Locate the cell with the specified text and output its (x, y) center coordinate. 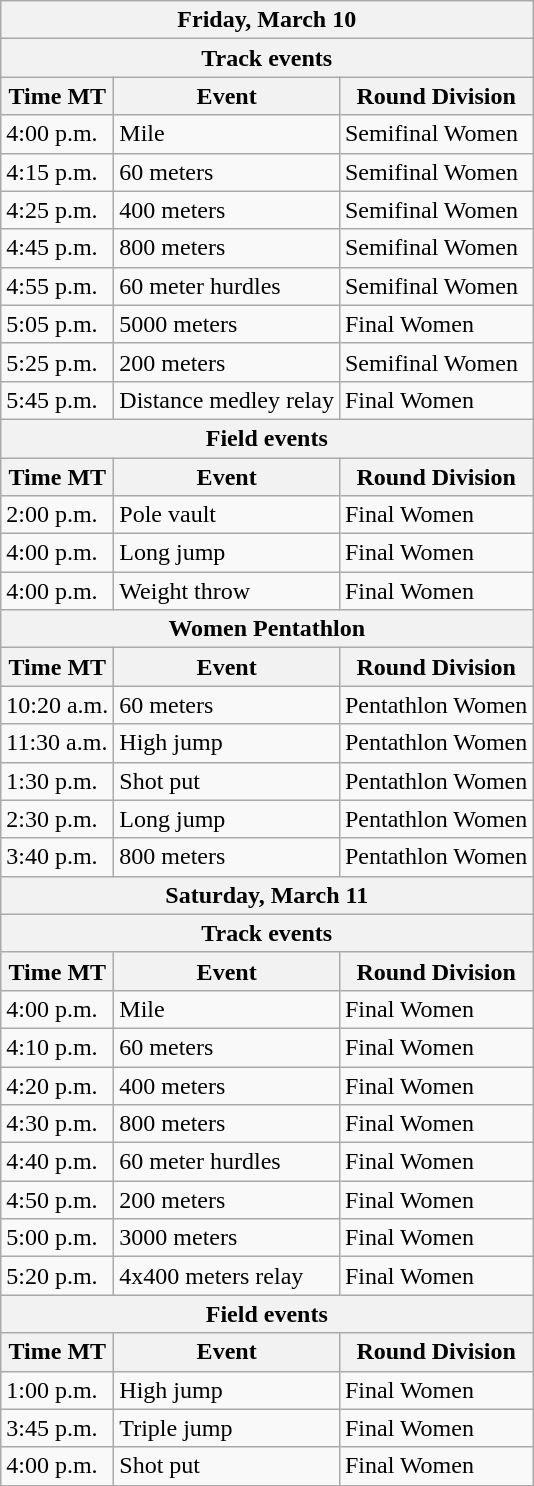
Friday, March 10 (267, 20)
Saturday, March 11 (267, 895)
2:30 p.m. (58, 819)
5:05 p.m. (58, 324)
Distance medley relay (227, 400)
4:15 p.m. (58, 172)
4:30 p.m. (58, 1124)
3:45 p.m. (58, 1428)
4:55 p.m. (58, 286)
1:30 p.m. (58, 781)
5:00 p.m. (58, 1238)
4:20 p.m. (58, 1085)
11:30 a.m. (58, 743)
5:25 p.m. (58, 362)
Weight throw (227, 591)
10:20 a.m. (58, 705)
3:40 p.m. (58, 857)
5:20 p.m. (58, 1276)
5000 meters (227, 324)
5:45 p.m. (58, 400)
4:10 p.m. (58, 1047)
4:40 p.m. (58, 1162)
Women Pentathlon (267, 629)
4:25 p.m. (58, 210)
Pole vault (227, 515)
4x400 meters relay (227, 1276)
2:00 p.m. (58, 515)
Triple jump (227, 1428)
4:45 p.m. (58, 248)
3000 meters (227, 1238)
4:50 p.m. (58, 1200)
1:00 p.m. (58, 1390)
